Find where the given text appears and provide that cell's center as [x, y] coordinate. 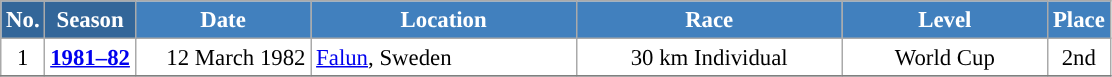
1981–82 [90, 58]
Level [945, 20]
30 km Individual [709, 58]
12 March 1982 [223, 58]
Date [223, 20]
Season [90, 20]
Place [1079, 20]
2nd [1079, 58]
No. [23, 20]
1 [23, 58]
Location [444, 20]
World Cup [945, 58]
Falun, Sweden [444, 58]
Race [709, 20]
